Determine the (x, y) coordinate at the center of the cell enclosing the given text.  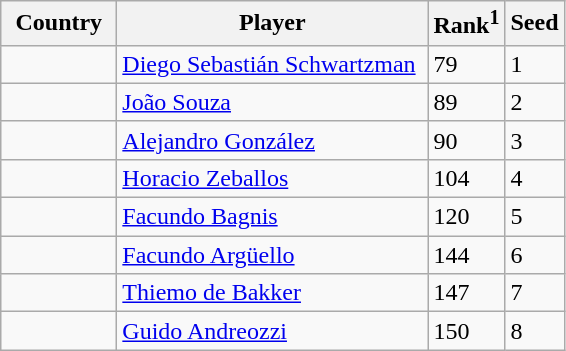
Country (59, 24)
Diego Sebastián Schwartzman (272, 64)
Guido Andreozzi (272, 331)
120 (466, 217)
João Souza (272, 102)
6 (534, 255)
3 (534, 140)
Facundo Bagnis (272, 217)
Seed (534, 24)
144 (466, 255)
1 (534, 64)
Horacio Zeballos (272, 178)
8 (534, 331)
Player (272, 24)
5 (534, 217)
90 (466, 140)
2 (534, 102)
Rank1 (466, 24)
Alejandro González (272, 140)
89 (466, 102)
Thiemo de Bakker (272, 293)
147 (466, 293)
104 (466, 178)
79 (466, 64)
150 (466, 331)
7 (534, 293)
4 (534, 178)
Facundo Argüello (272, 255)
